Search for the cell housing the specified text and yield its (x, y) center coordinate. 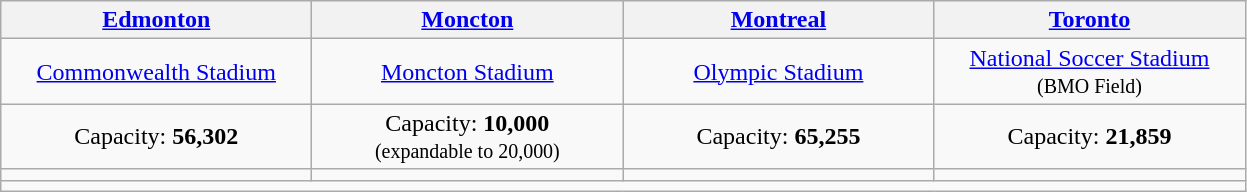
Olympic Stadium (778, 72)
Capacity: 10,000 (expandable to 20,000) (468, 136)
National Soccer Stadium(BMO Field) (1090, 72)
Capacity: 65,255 (778, 136)
Montreal (778, 20)
Moncton Stadium (468, 72)
Capacity: 21,859 (1090, 136)
Moncton (468, 20)
Capacity: 56,302 (156, 136)
Edmonton (156, 20)
Toronto (1090, 20)
Commonwealth Stadium (156, 72)
